Pinpoint the cell where the given text exists, returning its (X, Y) midpoint coordinate. 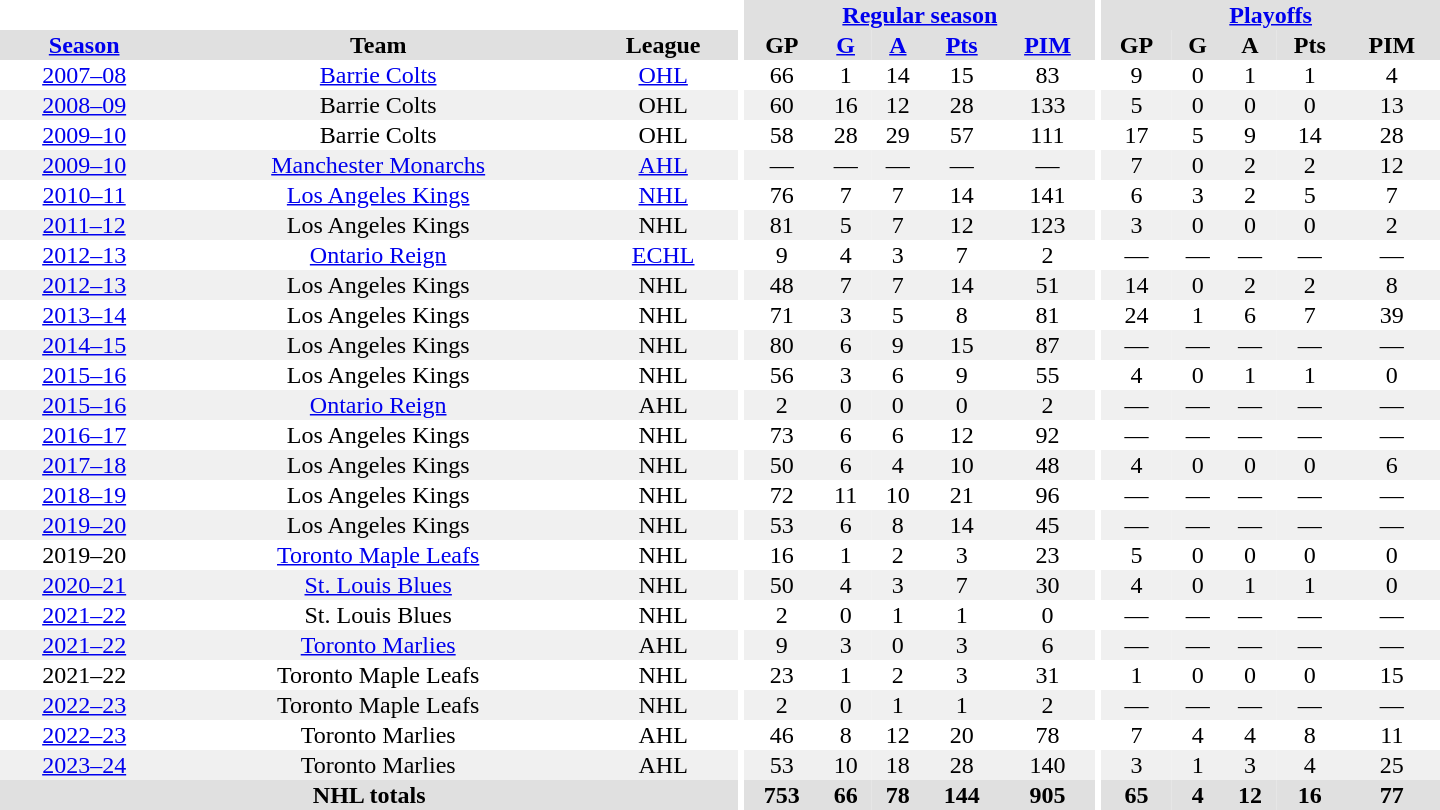
2011–12 (84, 225)
73 (782, 435)
ECHL (663, 255)
58 (782, 135)
753 (782, 795)
111 (1047, 135)
2013–14 (84, 315)
46 (782, 735)
30 (1047, 585)
80 (782, 345)
13 (1392, 105)
20 (962, 735)
2018–19 (84, 495)
2017–18 (84, 465)
2007–08 (84, 75)
2020–21 (84, 585)
57 (962, 135)
2008–09 (84, 105)
31 (1047, 675)
Playoffs (1270, 15)
24 (1136, 315)
87 (1047, 345)
141 (1047, 195)
Regular season (920, 15)
56 (782, 375)
Season (84, 45)
905 (1047, 795)
144 (962, 795)
76 (782, 195)
60 (782, 105)
55 (1047, 375)
96 (1047, 495)
2016–17 (84, 435)
77 (1392, 795)
League (663, 45)
21 (962, 495)
Team (378, 45)
71 (782, 315)
83 (1047, 75)
51 (1047, 285)
39 (1392, 315)
2014–15 (84, 345)
17 (1136, 135)
65 (1136, 795)
45 (1047, 525)
140 (1047, 765)
72 (782, 495)
133 (1047, 105)
25 (1392, 765)
Manchester Monarchs (378, 165)
18 (898, 765)
2010–11 (84, 195)
NHL totals (369, 795)
2023–24 (84, 765)
29 (898, 135)
92 (1047, 435)
123 (1047, 225)
